Find where the given text appears and provide that cell's center as [x, y] coordinate. 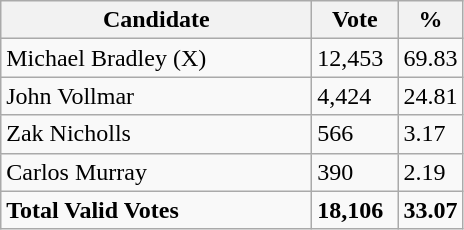
4,424 [355, 96]
390 [355, 172]
2.19 [430, 172]
12,453 [355, 58]
18,106 [355, 210]
Vote [355, 20]
Zak Nicholls [156, 134]
Michael Bradley (X) [156, 58]
69.83 [430, 58]
Carlos Murray [156, 172]
33.07 [430, 210]
3.17 [430, 134]
% [430, 20]
566 [355, 134]
24.81 [430, 96]
John Vollmar [156, 96]
Candidate [156, 20]
Total Valid Votes [156, 210]
